Capture the cell that displays the provided text and extract its [X, Y] central coordinate. 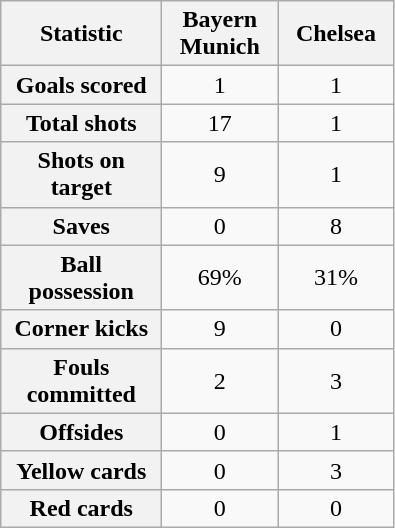
Saves [82, 226]
Red cards [82, 508]
Fouls committed [82, 380]
31% [336, 278]
8 [336, 226]
Goals scored [82, 85]
Offsides [82, 432]
Ball possession [82, 278]
17 [220, 123]
Bayern Munich [220, 34]
Shots on target [82, 174]
69% [220, 278]
Yellow cards [82, 470]
Statistic [82, 34]
2 [220, 380]
Total shots [82, 123]
Chelsea [336, 34]
Corner kicks [82, 329]
